From the cell containing the given text, extract its center point as [X, Y] coordinate. 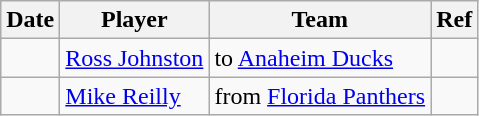
Ref [454, 20]
Mike Reilly [134, 96]
to Anaheim Ducks [320, 58]
Ross Johnston [134, 58]
from Florida Panthers [320, 96]
Player [134, 20]
Date [30, 20]
Team [320, 20]
